Extract the [x, y] coordinate from the center of the cell holding the provided text.  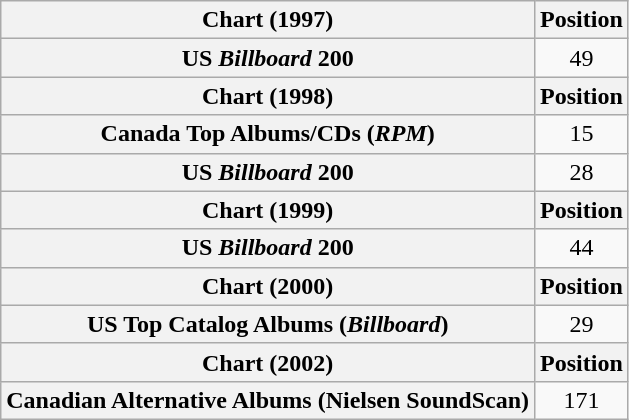
28 [582, 172]
49 [582, 58]
29 [582, 324]
US Top Catalog Albums (Billboard) [268, 324]
Canadian Alternative Albums (Nielsen SoundScan) [268, 400]
15 [582, 134]
171 [582, 400]
44 [582, 248]
Chart (1998) [268, 96]
Canada Top Albums/CDs (RPM) [268, 134]
Chart (1997) [268, 20]
Chart (1999) [268, 210]
Chart (2002) [268, 362]
Chart (2000) [268, 286]
